Search for the cell housing the specified text and yield its (x, y) center coordinate. 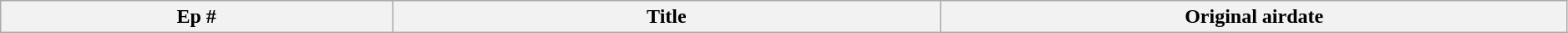
Original airdate (1254, 17)
Ep # (197, 17)
Title (667, 17)
